Identify which cell holds the provided text, then report its (X, Y) central coordinate. 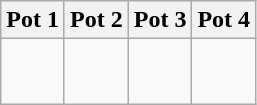
Pot 2 (96, 20)
Pot 1 (33, 20)
Pot 3 (160, 20)
Pot 4 (224, 20)
